Pinpoint the cell where the given text exists, returning its (x, y) midpoint coordinate. 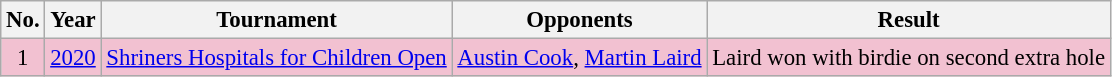
Austin Cook, Martin Laird (580, 58)
1 (23, 58)
Result (908, 20)
Laird won with birdie on second extra hole (908, 58)
Tournament (276, 20)
No. (23, 20)
Opponents (580, 20)
Year (73, 20)
Shriners Hospitals for Children Open (276, 58)
2020 (73, 58)
